Extract the (X, Y) coordinate from the center of the cell holding the provided text.  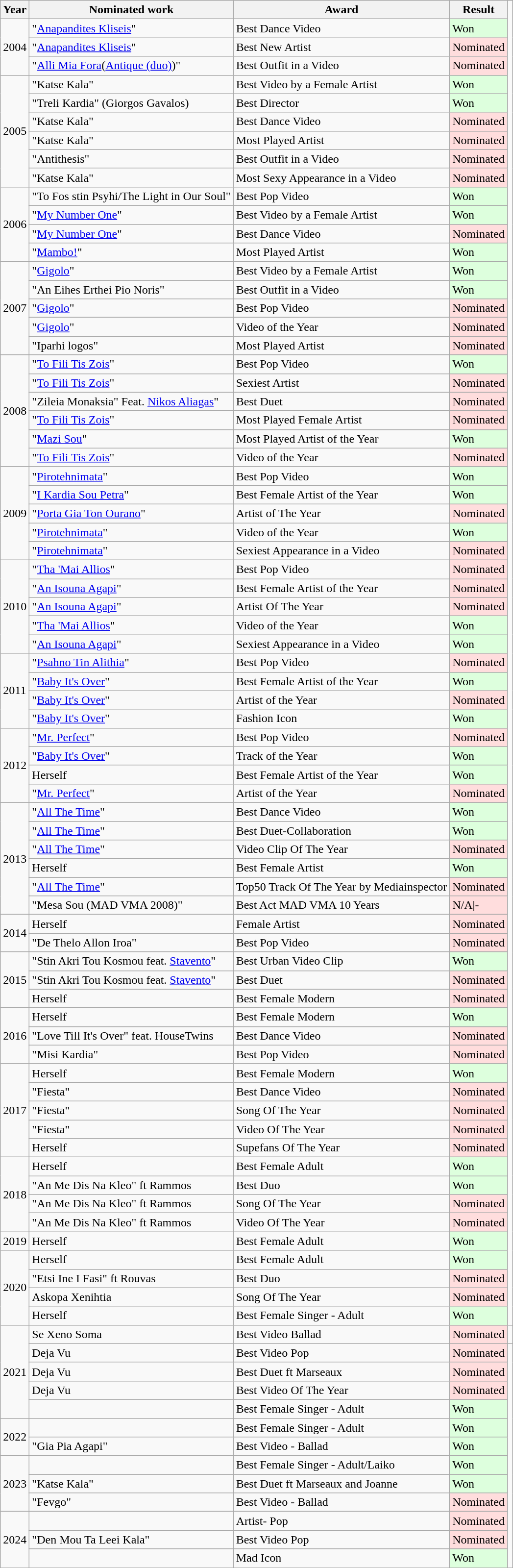
Best Director (342, 103)
"Porta Gia Ton Ourano" (131, 513)
2012 (15, 765)
"Iparhi logos" (131, 346)
Best Duet ft Marseaux (342, 1371)
2005 (15, 131)
"Psahno Tin Alithia" (131, 663)
"Αn Eihes Erthei Pio Noris" (131, 290)
2021 (15, 1371)
"Antithesis" (131, 159)
Best Duet ft Marseaux and Joanne (342, 1484)
Most Played Artist of the Year (342, 439)
"Treli Kardia" (Giorgos Gavalos) (131, 103)
Artist of The Year (342, 513)
"Mambo!" (131, 252)
"Mesa Sou (MAD VMA 2008)" (131, 905)
Artist Of The Year (342, 607)
Best Duet-Collaboration (342, 831)
"Etsi Ine I Fasi" ft Rouvas (131, 1278)
"Mazi Sou" (131, 439)
"Gia Pia Agapi" (131, 1446)
2018 (15, 1195)
Best Urban Video Clip (342, 961)
Best Act MAD VMA 10 Years (342, 905)
Video Clip Of The Year (342, 849)
2015 (15, 980)
2009 (15, 513)
Mad Icon (342, 1558)
"I Kardia Sou Petra" (131, 495)
2007 (15, 308)
2014 (15, 933)
Best Video Ballad (342, 1334)
2024 (15, 1540)
2023 (15, 1484)
Se Xeno Soma (131, 1334)
2022 (15, 1437)
Award (342, 10)
Supefans Of The Year (342, 1148)
Result (479, 10)
"Love Till It's Over" feat. HouseTwins (131, 1036)
Year (15, 10)
Askopa Xenihtia (131, 1297)
2011 (15, 691)
"Fevgo" (131, 1502)
"Το Fos stin Psyhi/The Light in Our Soul" (131, 196)
N/A|- (479, 905)
Best Female Artist (342, 868)
"Den Mou Ta Leei Kala" (131, 1540)
2016 (15, 1036)
Best Video Of The Year (342, 1390)
Nominated work (131, 10)
"De Thelo Allon Iroa" (131, 943)
Best New Artist (342, 47)
"Alli Mia Fora(Antique (duo))" (131, 66)
2006 (15, 224)
2020 (15, 1288)
Most Played Female Artist (342, 420)
Track of the Year (342, 756)
2010 (15, 607)
Artist- Pop (342, 1521)
"Zileia Monaksia" Feat. Nikos Aliagas" (131, 401)
Most Sexy Appearance in a Video (342, 177)
2004 (15, 47)
2017 (15, 1110)
Sexiest Artist (342, 383)
Female Artist (342, 924)
Best Female Singer - Adult/Laiko (342, 1465)
2013 (15, 858)
"Misi Kardia" (131, 1054)
Top50 Track Of The Year by Mediainspector (342, 887)
2008 (15, 411)
Fashion Icon (342, 719)
2019 (15, 1241)
